Search for the cell housing the specified text and yield its [X, Y] center coordinate. 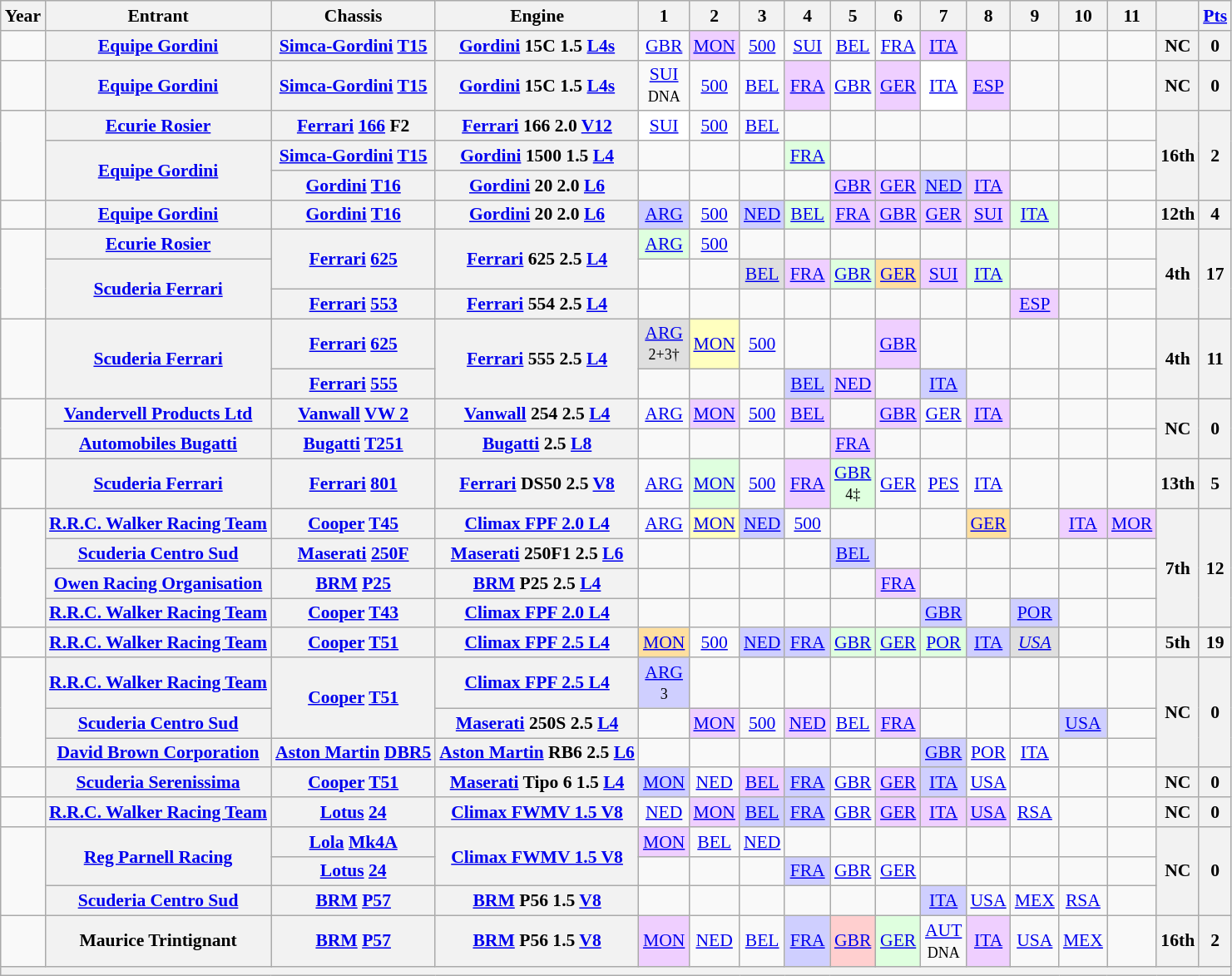
BRM P25 2.5 L4 [537, 583]
Maserati 250F [353, 554]
Owen Racing Organisation [158, 583]
8 [988, 16]
Vandervell Products Ltd [158, 414]
Maurice Trintignant [158, 942]
Year [23, 16]
13th [1178, 484]
Engine [537, 16]
6 [898, 16]
3 [762, 16]
Gordini 1500 1.5 L4 [537, 156]
Maserati 250S 2.5 L4 [537, 723]
7 [943, 16]
Ferrari 166 2.0 V12 [537, 126]
ARG2+3† [664, 344]
Ferrari 166 F2 [353, 126]
7th [1178, 568]
ARG3 [664, 682]
PES [943, 484]
GBR4‡ [853, 484]
10 [1083, 16]
5th [1178, 643]
17 [1215, 275]
Automobiles Bugatti [158, 443]
Ferrari 553 [353, 304]
BRM P25 [353, 583]
Pts [1215, 16]
19 [1215, 643]
Bugatti 2.5 L8 [537, 443]
MOR [1131, 524]
12th [1178, 215]
Vanwall 254 2.5 L4 [537, 414]
Lola Mk4A [353, 842]
Aston Martin RB6 2.5 L6 [537, 753]
Ferrari 554 2.5 L4 [537, 304]
Bugatti T251 [353, 443]
1 [664, 16]
Ferrari 625 2.5 L4 [537, 260]
Cooper T45 [353, 524]
Chassis [353, 16]
David Brown Corporation [158, 753]
9 [1035, 16]
Ferrari 555 2.5 L4 [537, 359]
Ferrari 555 [353, 384]
SUIDNA [664, 85]
Scuderia Serenissima [158, 783]
Maserati 250F1 2.5 L6 [537, 554]
Ferrari 801 [353, 484]
12 [1215, 568]
Cooper T43 [353, 613]
Entrant [158, 16]
Maserati Tipo 6 1.5 L4 [537, 783]
Ferrari DS50 2.5 V8 [537, 484]
Reg Parnell Racing [158, 857]
AUTDNA [943, 942]
Vanwall VW 2 [353, 414]
Aston Martin DBR5 [353, 753]
